Determine the (x, y) coordinate at the center of the cell enclosing the given text.  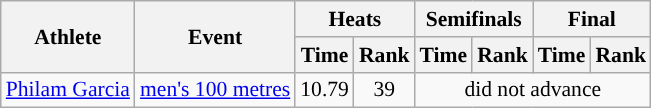
10.79 (324, 90)
Heats (354, 19)
Semifinals (473, 19)
Final (592, 19)
Event (215, 36)
Philam Garcia (68, 90)
Athlete (68, 36)
39 (384, 90)
men's 100 metres (215, 90)
did not advance (532, 90)
